Return the [X, Y] coordinate for the center point of the cell that contains the specified text.  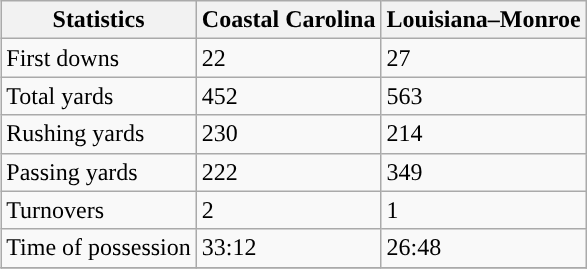
214 [484, 134]
Rushing yards [99, 134]
Coastal Carolina [288, 20]
33:12 [288, 248]
Turnovers [99, 210]
2 [288, 210]
Passing yards [99, 172]
452 [288, 96]
Total yards [99, 96]
222 [288, 172]
22 [288, 58]
349 [484, 172]
563 [484, 96]
230 [288, 134]
Louisiana–Monroe [484, 20]
Time of possession [99, 248]
First downs [99, 58]
1 [484, 210]
Statistics [99, 20]
26:48 [484, 248]
27 [484, 58]
